Return (x, y) of the center of cell containing provided text 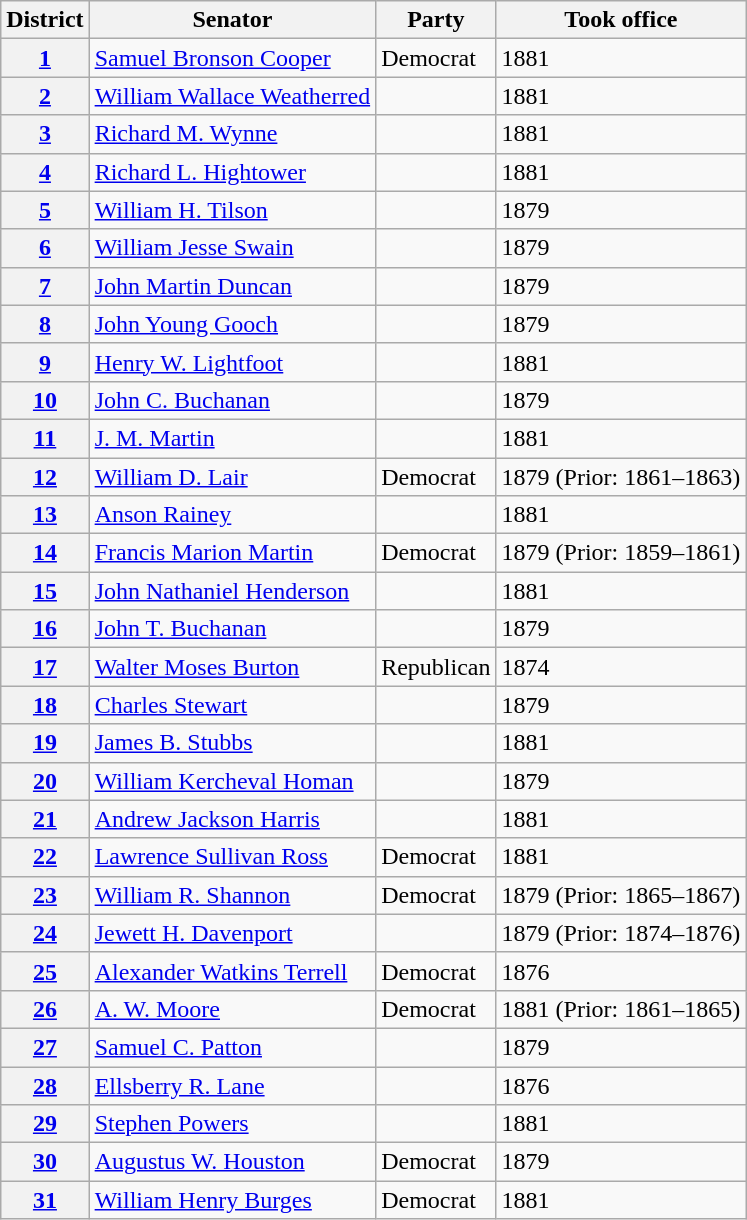
7 (45, 286)
Francis Marion Martin (232, 553)
6 (45, 248)
Andrew Jackson Harris (232, 819)
1879 (Prior: 1874–1876) (621, 933)
William Kercheval Homan (232, 781)
25 (45, 971)
19 (45, 743)
24 (45, 933)
William H. Tilson (232, 210)
District (45, 20)
Ellsberry R. Lane (232, 1085)
John Martin Duncan (232, 286)
15 (45, 591)
22 (45, 857)
Richard L. Hightower (232, 172)
2 (45, 96)
29 (45, 1124)
26 (45, 1009)
Party (436, 20)
J. M. Martin (232, 438)
1881 (Prior: 1861–1865) (621, 1009)
27 (45, 1047)
Augustus W. Houston (232, 1162)
Lawrence Sullivan Ross (232, 857)
Richard M. Wynne (232, 134)
4 (45, 172)
James B. Stubbs (232, 743)
1879 (Prior: 1859–1861) (621, 553)
John T. Buchanan (232, 629)
9 (45, 362)
John Nathaniel Henderson (232, 591)
1 (45, 58)
Charles Stewart (232, 705)
William R. Shannon (232, 895)
30 (45, 1162)
11 (45, 438)
William Wallace Weatherred (232, 96)
Senator (232, 20)
Republican (436, 667)
John Young Gooch (232, 324)
William Jesse Swain (232, 248)
Took office (621, 20)
21 (45, 819)
Anson Rainey (232, 515)
Henry W. Lightfoot (232, 362)
5 (45, 210)
John C. Buchanan (232, 400)
Stephen Powers (232, 1124)
Samuel Bronson Cooper (232, 58)
14 (45, 553)
1879 (Prior: 1861–1863) (621, 477)
31 (45, 1200)
A. W. Moore (232, 1009)
1879 (Prior: 1865–1867) (621, 895)
17 (45, 667)
Walter Moses Burton (232, 667)
16 (45, 629)
Jewett H. Davenport (232, 933)
13 (45, 515)
8 (45, 324)
10 (45, 400)
28 (45, 1085)
3 (45, 134)
William Henry Burges (232, 1200)
23 (45, 895)
18 (45, 705)
Alexander Watkins Terrell (232, 971)
William D. Lair (232, 477)
20 (45, 781)
Samuel C. Patton (232, 1047)
12 (45, 477)
1874 (621, 667)
